Locate the cell with the specified text and output its [X, Y] center coordinate. 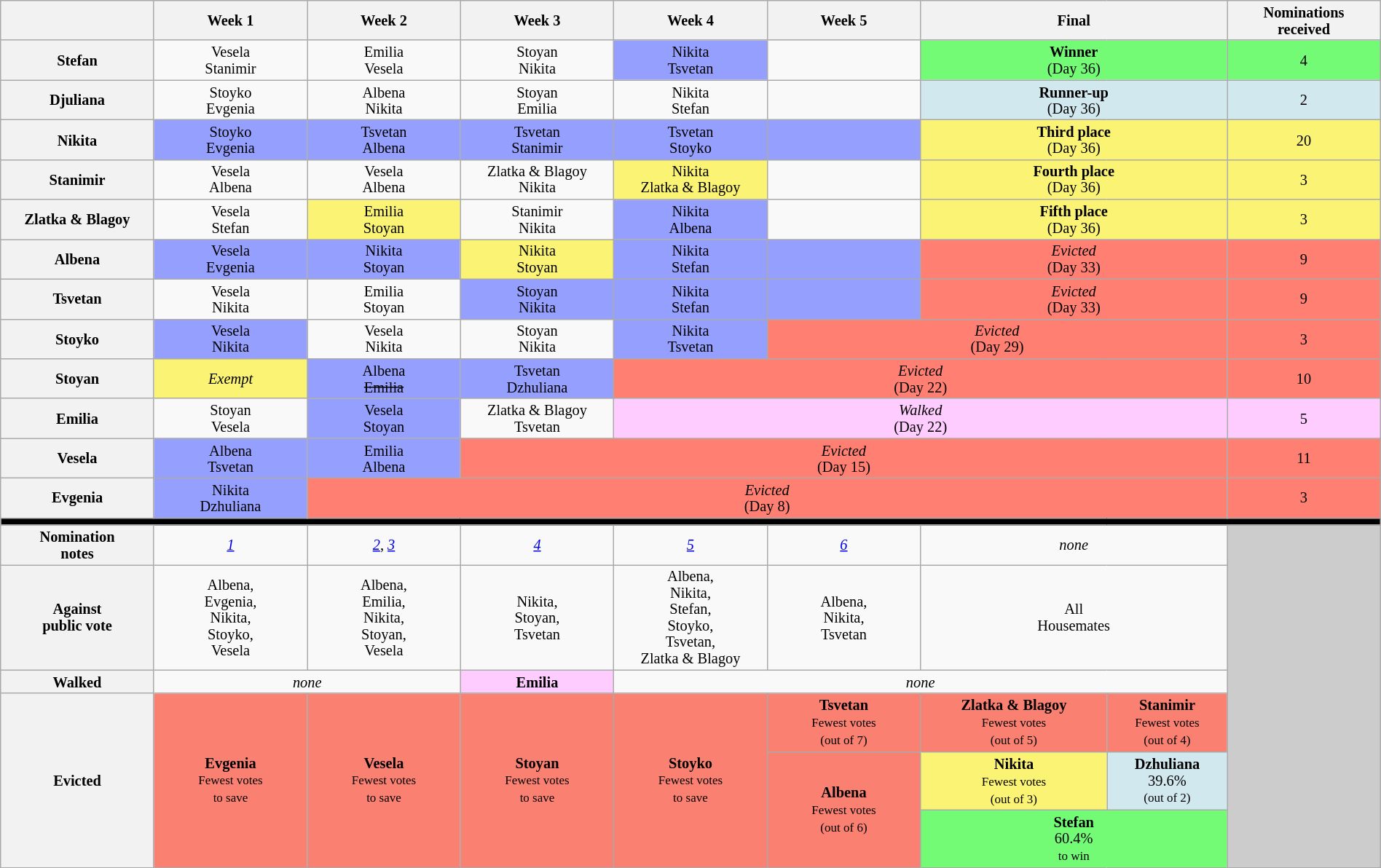
Tsvetan [77, 299]
Nikita,Stoyan,Tsvetan [537, 618]
Winner(Day 36) [1074, 60]
Evgenia [77, 498]
6 [843, 545]
AlbenaTsvetan [230, 459]
10 [1304, 379]
Week 2 [384, 20]
VeselaFewest votesto save [384, 781]
Stoyan [77, 379]
Fourth place(Day 36) [1074, 179]
Exempt [230, 379]
Fifth place(Day 36) [1074, 220]
Zlatka & Blagoy [77, 220]
TsvetanStoyko [690, 140]
Week 5 [843, 20]
Week 4 [690, 20]
Zlatka & BlagoyTsvetan [537, 418]
Albena,Evgenia,Nikita,Stoyko,Vesela [230, 618]
TsvetanAlbena [384, 140]
Third place(Day 36) [1074, 140]
EmiliaVesela [384, 60]
StoykoFewest votesto save [690, 781]
AllHousemates [1074, 618]
Evicted(Day 15) [843, 459]
Vesela [77, 459]
Evicted(Day 22) [921, 379]
NikitaZlatka & Blagoy [690, 179]
Djuliana [77, 100]
Nikita [77, 140]
VeselaStefan [230, 220]
Final [1074, 20]
Againstpublic vote [77, 618]
Nominationnotes [77, 545]
NikitaFewest votes(out of 3) [1014, 781]
2 [1304, 100]
VeselaStanimir [230, 60]
NikitaAlbena [690, 220]
Albena,Emilia,Nikita,Stoyan,Vesela [384, 618]
Evicted(Day 8) [768, 498]
Walked(Day 22) [921, 418]
TsvetanStanimir [537, 140]
Week 1 [230, 20]
Week 3 [537, 20]
Albena [77, 259]
Stefan [77, 60]
Albena,Nikita,Stefan,Stoyko,Tsvetan,Zlatka & Blagoy [690, 618]
11 [1304, 459]
EmiliaAlbena [384, 459]
2, 3 [384, 545]
StoyanFewest votesto save [537, 781]
Dzhuliana39.6%(out of 2) [1167, 781]
AlbenaNikita [384, 100]
StanimirFewest votes(out of 4) [1167, 722]
AlbenaEmilia [384, 379]
VeselaStoyan [384, 418]
Stanimir [77, 179]
TsvetanDzhuliana [537, 379]
AlbenaFewest votes(out of 6) [843, 810]
Runner-up(Day 36) [1074, 100]
Stoyko [77, 339]
StanimirNikita [537, 220]
Zlatka & BlagoyFewest votes(out of 5) [1014, 722]
EvgeniaFewest votesto save [230, 781]
StoyanEmilia [537, 100]
Evicted [77, 781]
TsvetanFewest votes(out of 7) [843, 722]
Zlatka & BlagoyNikita [537, 179]
StoyanVesela [230, 418]
Walked [77, 682]
20 [1304, 140]
Nominationsreceived [1304, 20]
Evicted(Day 29) [996, 339]
Albena,Nikita,Tsvetan [843, 618]
VeselaEvgenia [230, 259]
NikitaDzhuliana [230, 498]
Stefan60.4%to win [1074, 839]
1 [230, 545]
